Extract the (x, y) coordinate from the center of the cell holding the provided text.  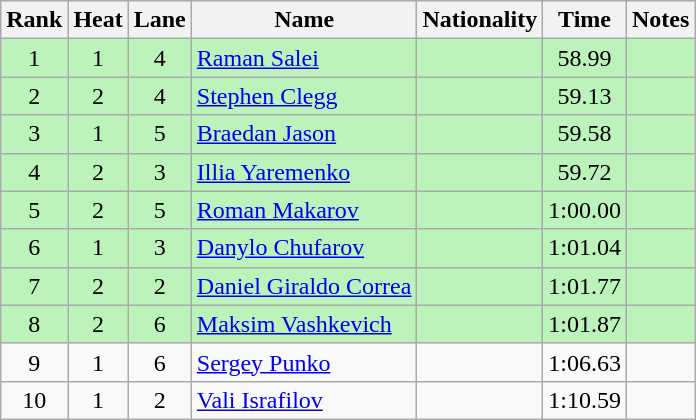
Stephen Clegg (304, 96)
7 (34, 286)
1:01.87 (585, 324)
Rank (34, 20)
1:10.59 (585, 400)
Time (585, 20)
8 (34, 324)
Vali Israfilov (304, 400)
Daniel Giraldo Correa (304, 286)
10 (34, 400)
Name (304, 20)
Lane (160, 20)
1:00.00 (585, 210)
59.13 (585, 96)
Braedan Jason (304, 134)
Notes (660, 20)
59.58 (585, 134)
Maksim Vashkevich (304, 324)
1:01.04 (585, 248)
59.72 (585, 172)
Heat (98, 20)
Roman Makarov (304, 210)
9 (34, 362)
Sergey Punko (304, 362)
58.99 (585, 58)
Illia Yaremenko (304, 172)
1:06.63 (585, 362)
1:01.77 (585, 286)
Nationality (480, 20)
Danylo Chufarov (304, 248)
Raman Salei (304, 58)
